Pinpoint the cell where the given text exists, returning its (x, y) midpoint coordinate. 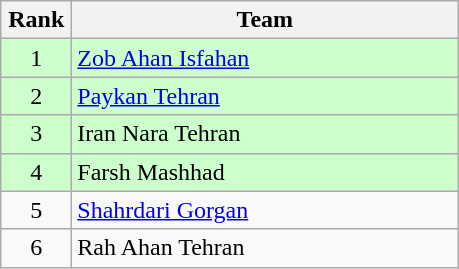
3 (36, 134)
2 (36, 96)
Shahrdari Gorgan (265, 210)
Paykan Tehran (265, 96)
4 (36, 172)
Zob Ahan Isfahan (265, 58)
6 (36, 248)
Rank (36, 20)
Rah Ahan Tehran (265, 248)
Team (265, 20)
Iran Nara Tehran (265, 134)
5 (36, 210)
1 (36, 58)
Farsh Mashhad (265, 172)
